Extract the [x, y] coordinate from the center of the cell holding the provided text.  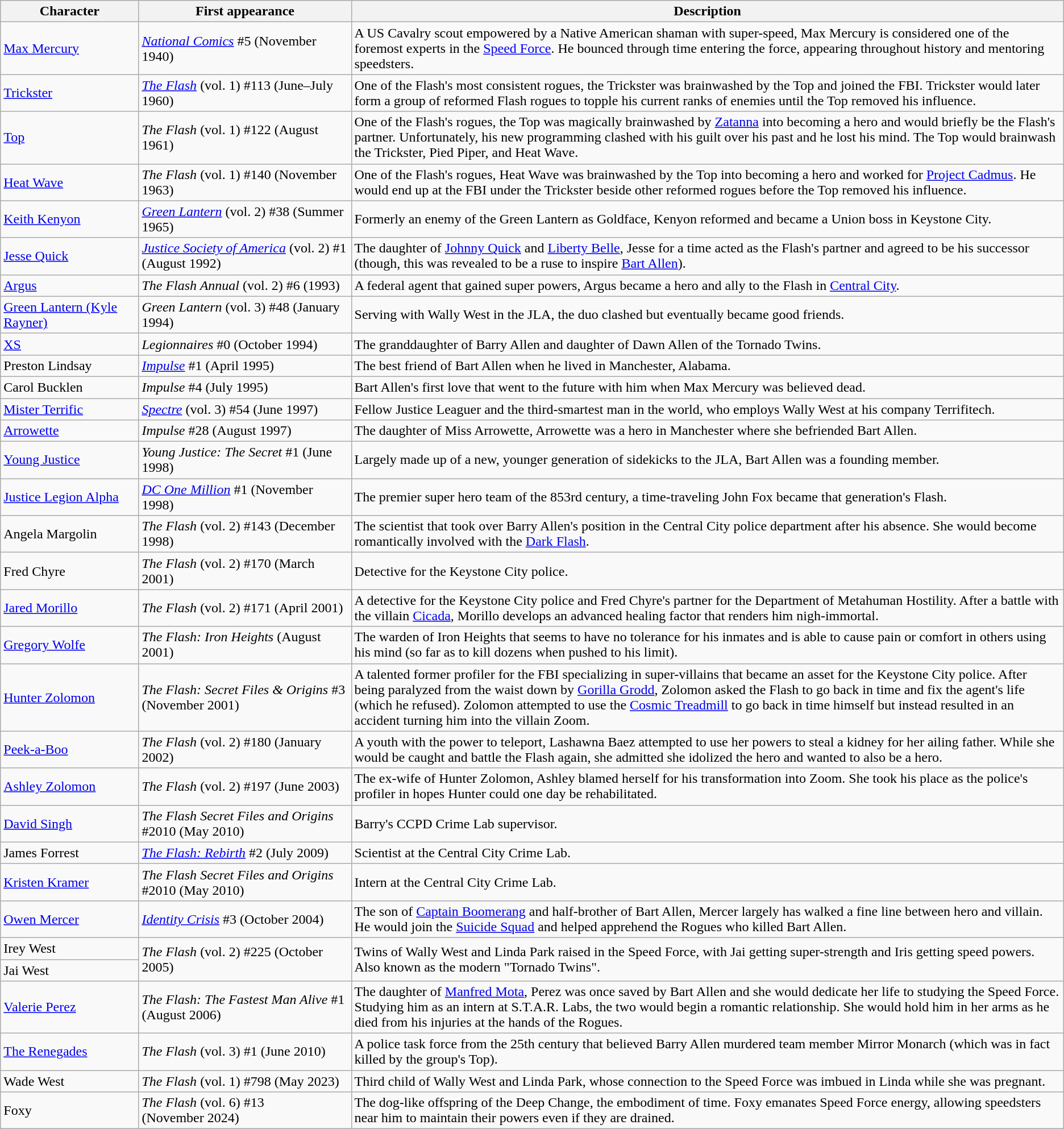
The Flash: Rebirth #2 (July 2009) [245, 853]
The Flash (vol. 2) #143 (December 1998) [245, 534]
Ashley Zolomon [69, 787]
Fred Chyre [69, 571]
Green Lantern (Kyle Rayner) [69, 315]
Justice Legion Alpha [69, 497]
DC One Million #1 (November 1998) [245, 497]
First appearance [245, 11]
Wade West [69, 1081]
Barry's CCPD Crime Lab supervisor. [707, 823]
Serving with Wally West in the JLA, the duo clashed but eventually became good friends. [707, 315]
Character [69, 11]
The Flash (vol. 1) #798 (May 2023) [245, 1081]
Green Lantern (vol. 3) #48 (January 1994) [245, 315]
The Flash: The Fastest Man Alive #1 (August 2006) [245, 1007]
Identity Crisis #3 (October 2004) [245, 919]
Preston Lindsay [69, 366]
The Flash Annual (vol. 2) #6 (1993) [245, 285]
The Flash (vol. 2) #170 (March 2001) [245, 571]
Detective for the Keystone City police. [707, 571]
The Flash: Secret Files & Origins #3 (November 2001) [245, 697]
Jai West [69, 970]
Trickster [69, 93]
Argus [69, 285]
The Flash (vol. 2) #171 (April 2001) [245, 608]
Justice Society of America (vol. 2) #1 (August 1992) [245, 256]
Owen Mercer [69, 919]
Young Justice [69, 460]
The Flash (vol. 1) #122 (August 1961) [245, 138]
The Renegades [69, 1052]
James Forrest [69, 853]
The best friend of Bart Allen when he lived in Manchester, Alabama. [707, 366]
Legionnaires #0 (October 1994) [245, 344]
Impulse #28 (August 1997) [245, 431]
Heat Wave [69, 182]
Scientist at the Central City Crime Lab. [707, 853]
Young Justice: The Secret #1 (June 1998) [245, 460]
Formerly an enemy of the Green Lantern as Goldface, Kenyon reformed and became a Union boss in Keystone City. [707, 219]
The Flash (vol. 1) #113 (June–July 1960) [245, 93]
Carol Bucklen [69, 387]
Fellow Justice Leaguer and the third-smartest man in the world, who employs Wally West at his company Terrifitech. [707, 409]
Keith Kenyon [69, 219]
Valerie Perez [69, 1007]
The daughter of Miss Arrowette, Arrowette was a hero in Manchester where she befriended Bart Allen. [707, 431]
David Singh [69, 823]
Bart Allen's first love that went to the future with him when Max Mercury was believed dead. [707, 387]
Impulse #1 (April 1995) [245, 366]
The Flash (vol. 2) #197 (June 2003) [245, 787]
Angela Margolin [69, 534]
The Flash (vol. 2) #225 (October 2005) [245, 959]
The Flash: Iron Heights (August 2001) [245, 645]
Largely made up of a new, younger generation of sidekicks to the JLA, Bart Allen was a founding member. [707, 460]
Gregory Wolfe [69, 645]
Arrowette [69, 431]
Intern at the Central City Crime Lab. [707, 882]
Description [707, 11]
Jared Morillo [69, 608]
XS [69, 344]
Top [69, 138]
Irey West [69, 948]
National Comics #5 (November 1940) [245, 48]
Max Mercury [69, 48]
Third child of Wally West and Linda Park, whose connection to the Speed Force was imbued in Linda while she was pregnant. [707, 1081]
Hunter Zolomon [69, 697]
The Flash (vol. 6) #13(November 2024) [245, 1111]
Mister Terrific [69, 409]
Foxy [69, 1111]
Impulse #4 (July 1995) [245, 387]
Jesse Quick [69, 256]
The premier super hero team of the 853rd century, a time-traveling John Fox became that generation's Flash. [707, 497]
The granddaughter of Barry Allen and daughter of Dawn Allen of the Tornado Twins. [707, 344]
Green Lantern (vol. 2) #38 (Summer 1965) [245, 219]
The Flash (vol. 1) #140 (November 1963) [245, 182]
The Flash (vol. 3) #1 (June 2010) [245, 1052]
A federal agent that gained super powers, Argus became a hero and ally to the Flash in Central City. [707, 285]
Spectre (vol. 3) #54 (June 1997) [245, 409]
The Flash (vol. 2) #180 (January 2002) [245, 749]
Peek-a-Boo [69, 749]
Kristen Kramer [69, 882]
